Return (X, Y) of the center of cell containing provided text 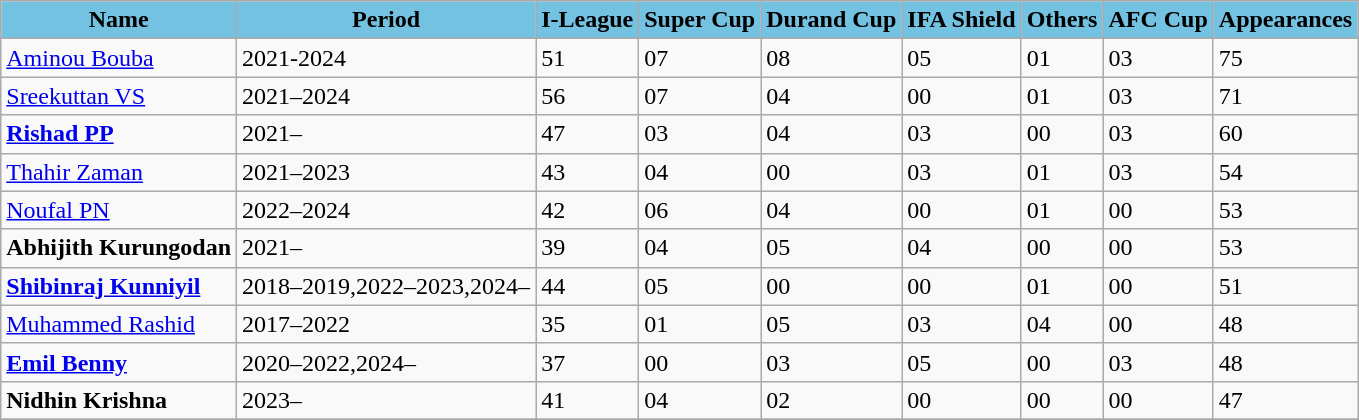
Period (386, 20)
Emil Benny (119, 362)
08 (832, 58)
Muhammed Rashid (119, 324)
2018–2019,2022–2023,2024– (386, 286)
Durand Cup (832, 20)
IFA Shield (962, 20)
Noufal PN (119, 210)
Thahir Zaman (119, 172)
AFC Cup (1158, 20)
2020–2022,2024– (386, 362)
60 (1285, 134)
2021–2024 (386, 96)
Others (1062, 20)
75 (1285, 58)
43 (588, 172)
Abhijith Kurungodan (119, 248)
Sreekuttan VS (119, 96)
Super Cup (700, 20)
37 (588, 362)
Appearances (1285, 20)
06 (700, 210)
02 (832, 400)
44 (588, 286)
54 (1285, 172)
56 (588, 96)
71 (1285, 96)
2017–2022 (386, 324)
Shibinraj Kunniyil (119, 286)
Name (119, 20)
41 (588, 400)
Nidhin Krishna (119, 400)
42 (588, 210)
2022–2024 (386, 210)
39 (588, 248)
Aminou Bouba (119, 58)
Rishad PP (119, 134)
I-League (588, 20)
2021-2024 (386, 58)
35 (588, 324)
2023– (386, 400)
2021–2023 (386, 172)
